From the cell containing the given text, extract its center point as [X, Y] coordinate. 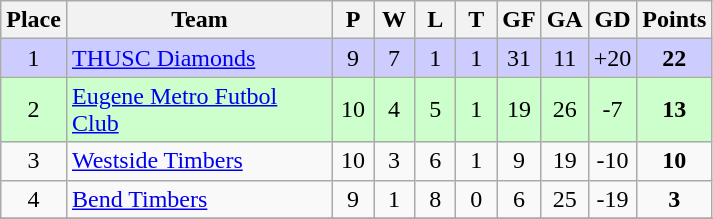
GF [519, 20]
25 [564, 199]
31 [519, 58]
Westside Timbers [199, 161]
-10 [612, 161]
Points [674, 20]
8 [436, 199]
P [354, 20]
2 [34, 110]
Place [34, 20]
5 [436, 110]
7 [394, 58]
GD [612, 20]
26 [564, 110]
T [476, 20]
-7 [612, 110]
Bend Timbers [199, 199]
L [436, 20]
0 [476, 199]
-19 [612, 199]
13 [674, 110]
THUSC Diamonds [199, 58]
+20 [612, 58]
W [394, 20]
11 [564, 58]
22 [674, 58]
GA [564, 20]
Team [199, 20]
Eugene Metro Futbol Club [199, 110]
